Detect which cell encompasses the target text, then output its [X, Y] center coordinate. 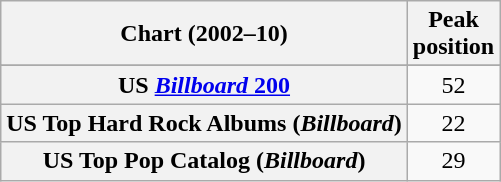
US Top Pop Catalog (Billboard) [204, 161]
US Billboard 200 [204, 85]
Peakposition [453, 34]
52 [453, 85]
Chart (2002–10) [204, 34]
29 [453, 161]
US Top Hard Rock Albums (Billboard) [204, 123]
22 [453, 123]
